Detect which cell encompasses the target text, then output its [x, y] center coordinate. 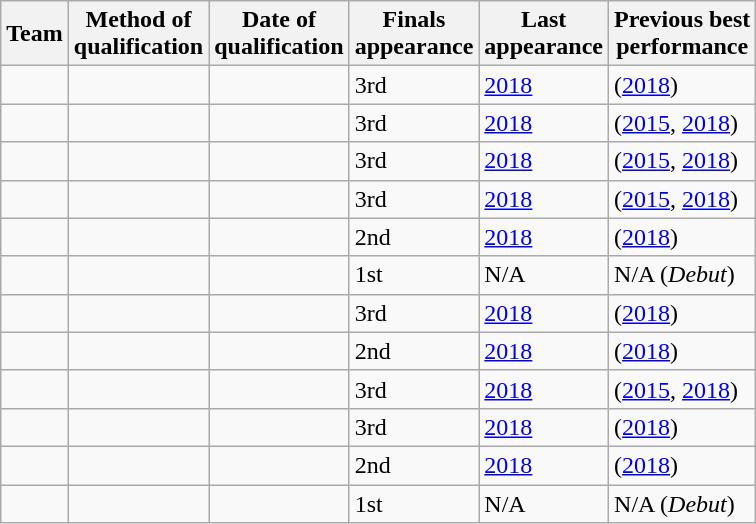
Method ofqualification [138, 34]
Team [35, 34]
Previous bestperformance [682, 34]
Date ofqualification [279, 34]
Finalsappearance [414, 34]
Lastappearance [544, 34]
